Output the (X, Y) coordinate of the center of the cell containing the given text.  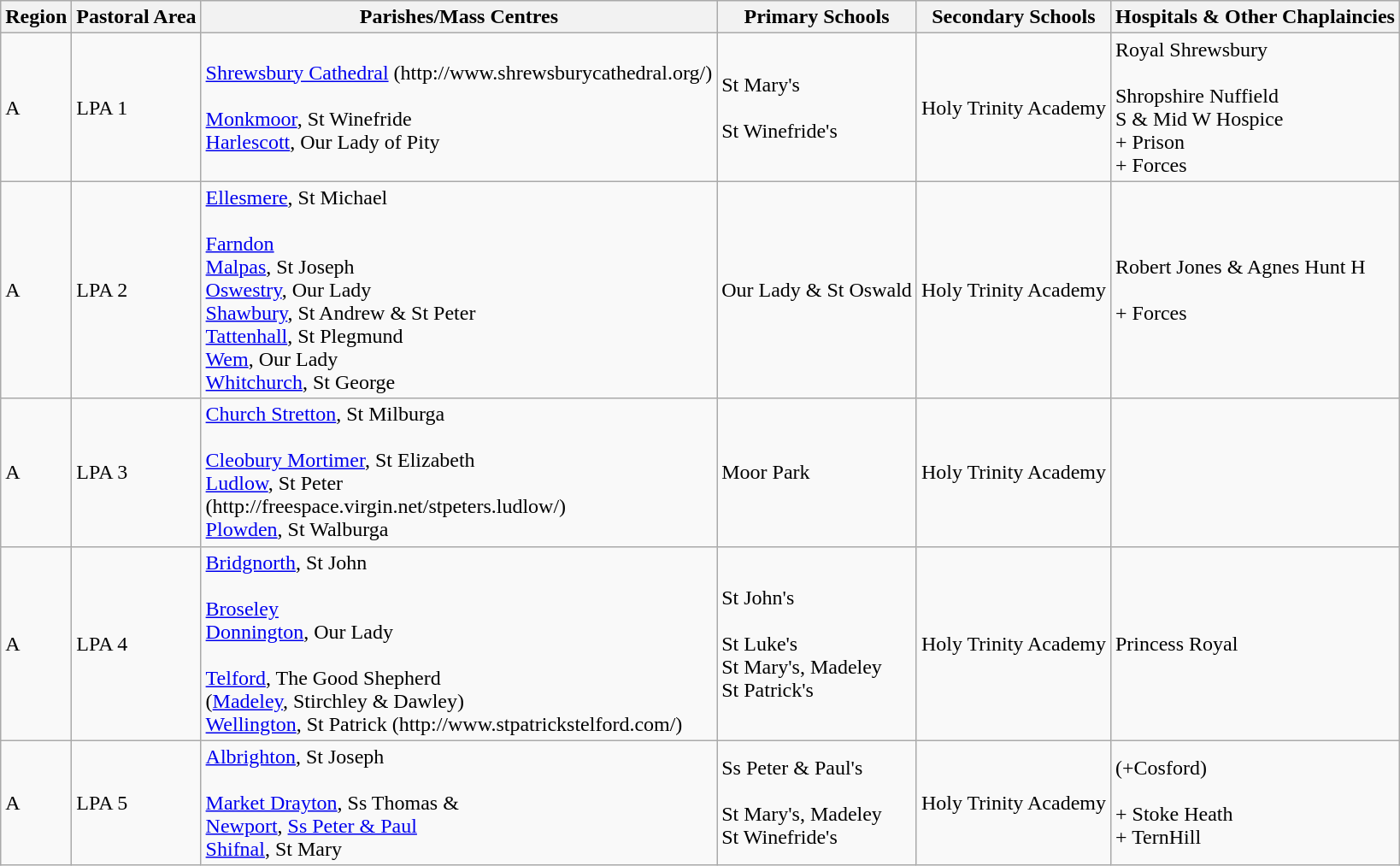
Parishes/Mass Centres (459, 17)
Pastoral Area (137, 17)
St Mary's St Winefride's (817, 108)
Primary Schools (817, 17)
St John's St Luke's St Mary's, Madeley St Patrick's (817, 643)
Royal Shrewsbury Shropshire Nuffield S & Mid W Hospice + Prison + Forces (1255, 108)
Princess Royal (1255, 643)
LPA 5 (137, 803)
Hospitals & Other Chaplaincies (1255, 17)
LPA 1 (137, 108)
Moor Park (817, 472)
Ss Peter & Paul'sSt Mary's, Madeley St Winefride's (817, 803)
LPA 2 (137, 290)
LPA 4 (137, 643)
(+Cosford)+ Stoke Heath + TernHill (1255, 803)
LPA 3 (137, 472)
Shrewsbury Cathedral (http://www.shrewsburycathedral.org/)Monkmoor, St Winefride Harlescott, Our Lady of Pity (459, 108)
Robert Jones & Agnes Hunt H + Forces (1255, 290)
Albrighton, St JosephMarket Drayton, Ss Thomas & Newport, Ss Peter & Paul Shifnal, St Mary (459, 803)
Church Stretton, St Milburga Cleobury Mortimer, St Elizabeth Ludlow, St Peter (http://freespace.virgin.net/stpeters.ludlow/) Plowden, St Walburga (459, 472)
Secondary Schools (1014, 17)
Our Lady & St Oswald (817, 290)
Region (36, 17)
